From the cell containing the given text, extract its center point as (x, y) coordinate. 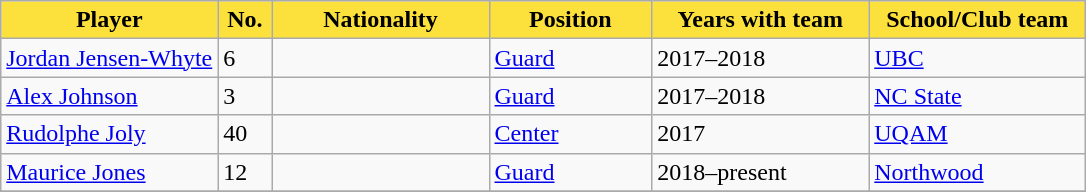
Rudolphe Joly (110, 134)
NC State (978, 96)
Maurice Jones (110, 172)
Northwood (978, 172)
School/Club team (978, 20)
Alex Johnson (110, 96)
Years with team (760, 20)
Player (110, 20)
40 (245, 134)
Center (570, 134)
Nationality (380, 20)
UQAM (978, 134)
No. (245, 20)
Position (570, 20)
2018–present (760, 172)
3 (245, 96)
6 (245, 58)
UBC (978, 58)
Jordan Jensen-Whyte (110, 58)
2017 (760, 134)
12 (245, 172)
